Scan for the cell matching the given text and deliver its [X, Y] coordinate at center. 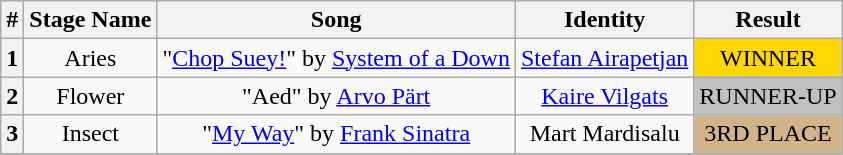
Aries [90, 58]
"Aed" by Arvo Pärt [336, 96]
Kaire Vilgats [604, 96]
"Chop Suey!" by System of a Down [336, 58]
Result [768, 20]
WINNER [768, 58]
# [12, 20]
Mart Mardisalu [604, 134]
3 [12, 134]
Stefan Airapetjan [604, 58]
Song [336, 20]
Insect [90, 134]
Identity [604, 20]
Flower [90, 96]
Stage Name [90, 20]
RUNNER-UP [768, 96]
2 [12, 96]
1 [12, 58]
"My Way" by Frank Sinatra [336, 134]
3RD PLACE [768, 134]
